Return the (x, y) coordinate for the center point of the cell that contains the specified text.  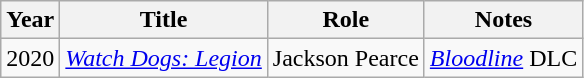
Watch Dogs: Legion (164, 58)
Notes (503, 20)
Role (346, 20)
Bloodline DLC (503, 58)
Year (30, 20)
Title (164, 20)
2020 (30, 58)
Jackson Pearce (346, 58)
